Detect which cell encompasses the target text, then output its [X, Y] center coordinate. 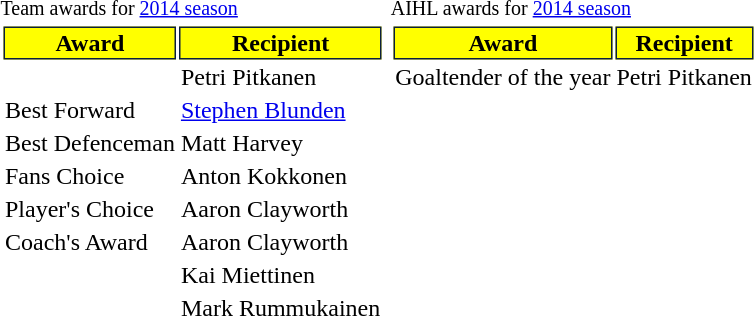
Coach's Award [90, 243]
Stephen Blunden [280, 111]
Matt Harvey [280, 143]
Kai Miettinen [280, 275]
Best Forward [90, 111]
Fans Choice [90, 177]
Player's Choice [90, 209]
Anton Kokkonen [280, 177]
Best Defenceman [90, 143]
Goaltender of the year [503, 77]
